Determine the [x, y] coordinate at the center of the cell enclosing the given text.  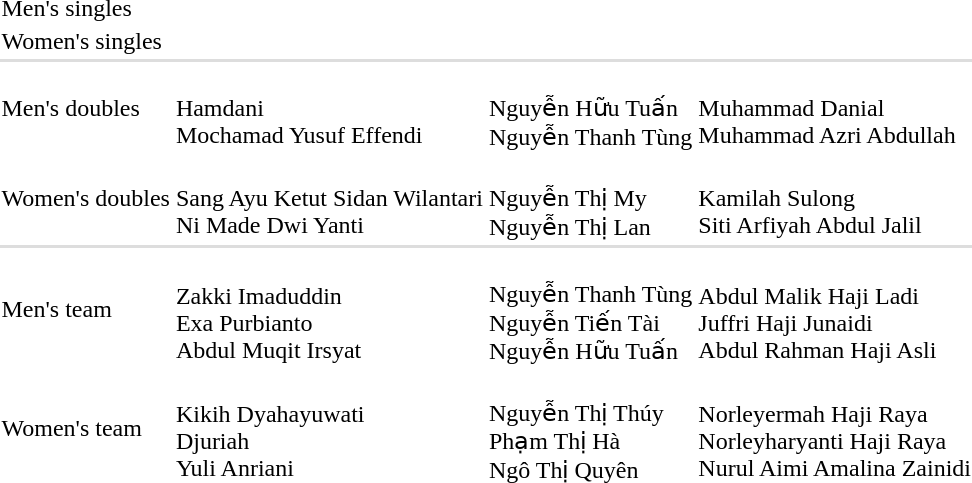
HamdaniMochamad Yusuf Effendi [329, 108]
Zakki ImaduddinExa PurbiantoAbdul Muqit Irsyat [329, 309]
Sang Ayu Ketut Sidan WilantariNi Made Dwi Yanti [329, 198]
Nguyễn Thị MyNguyễn Thị Lan [590, 198]
Nguyễn Hữu TuấnNguyễn Thanh Tùng [590, 108]
Men's team [86, 309]
Women's singles [86, 41]
Men's doubles [86, 108]
Women's doubles [86, 198]
Nguyễn Thanh TùngNguyễn Tiến TàiNguyễn Hữu Tuấn [590, 309]
